Extract the [X, Y] coordinate from the center of the cell holding the provided text.  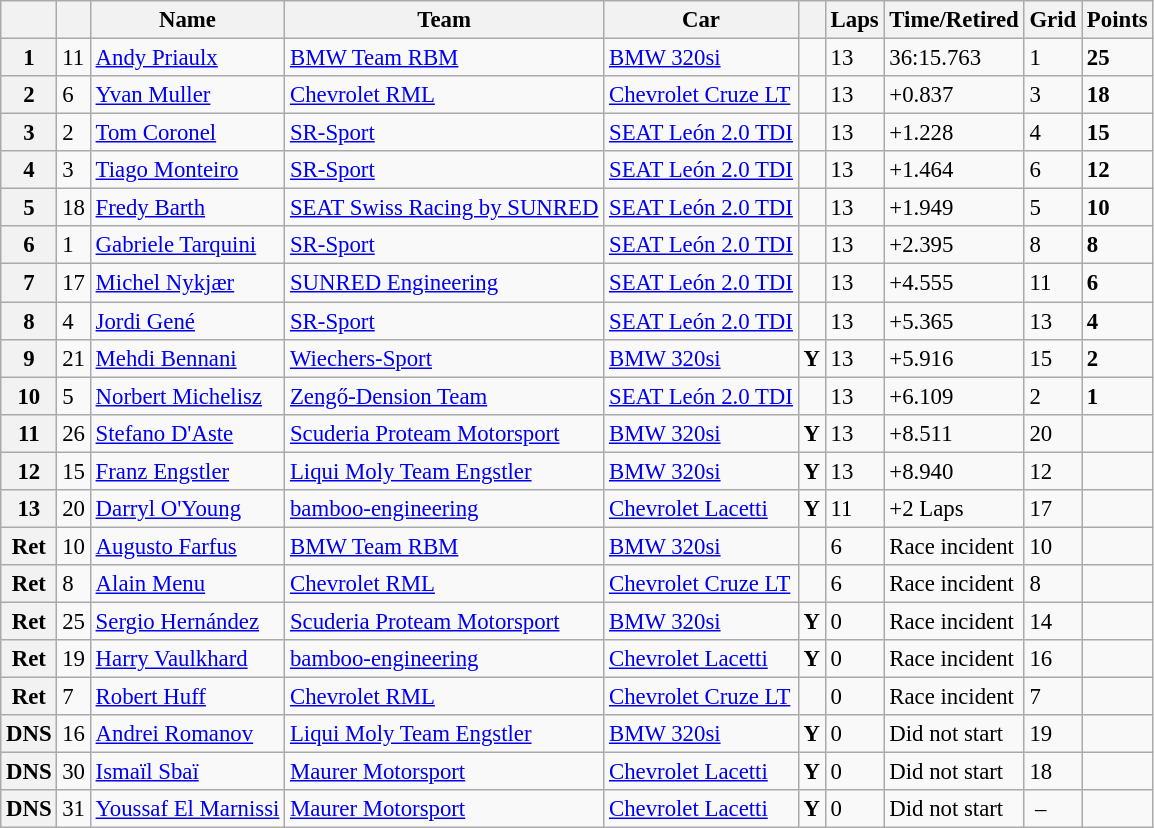
21 [74, 358]
+6.109 [954, 396]
SEAT Swiss Racing by SUNRED [444, 208]
Tiago Monteiro [187, 170]
Zengő-Dension Team [444, 396]
+2 Laps [954, 509]
14 [1052, 621]
Andy Priaulx [187, 58]
+1.464 [954, 170]
+8.940 [954, 471]
Car [702, 20]
Name [187, 20]
+5.916 [954, 358]
Sergio Hernández [187, 621]
+8.511 [954, 433]
Augusto Farfus [187, 546]
Laps [854, 20]
Fredy Barth [187, 208]
Norbert Michelisz [187, 396]
Harry Vaulkhard [187, 659]
Alain Menu [187, 584]
– [1052, 809]
31 [74, 809]
Darryl O'Young [187, 509]
Yvan Muller [187, 95]
+1.949 [954, 208]
Mehdi Bennani [187, 358]
Wiechers-Sport [444, 358]
Stefano D'Aste [187, 433]
+2.395 [954, 245]
Andrei Romanov [187, 734]
Time/Retired [954, 20]
36:15.763 [954, 58]
9 [29, 358]
Franz Engstler [187, 471]
Gabriele Tarquini [187, 245]
SUNRED Engineering [444, 283]
Grid [1052, 20]
+1.228 [954, 133]
Jordi Gené [187, 321]
Points [1118, 20]
+5.365 [954, 321]
Tom Coronel [187, 133]
Youssaf El Marnissi [187, 809]
Team [444, 20]
Robert Huff [187, 697]
26 [74, 433]
Ismaïl Sbaï [187, 772]
30 [74, 772]
+0.837 [954, 95]
+4.555 [954, 283]
Michel Nykjær [187, 283]
